Detect which cell encompasses the target text, then output its (x, y) center coordinate. 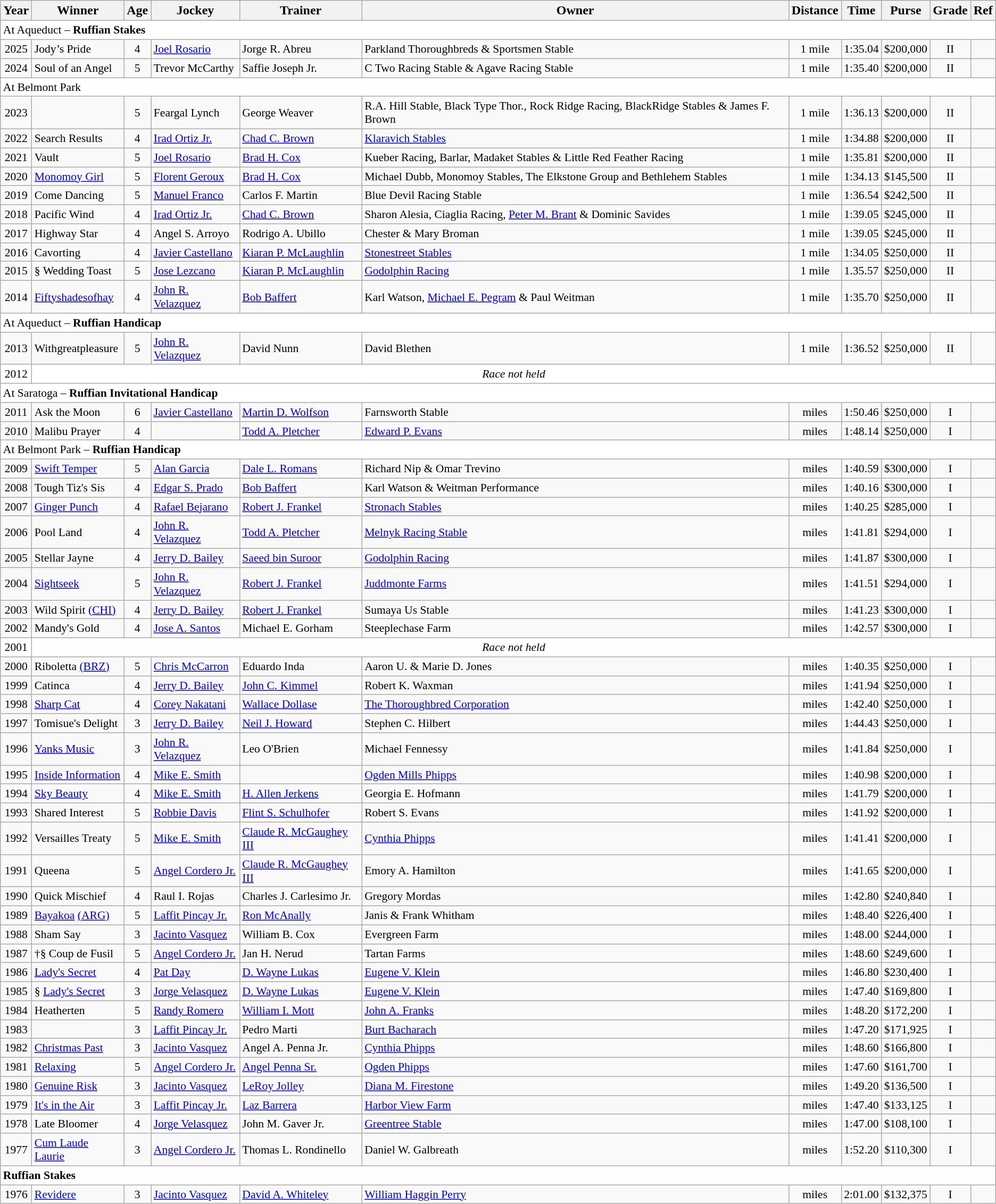
Charles J. Carlesimo Jr. (301, 897)
2008 (16, 488)
2003 (16, 609)
Blue Devil Racing Stable (575, 195)
R.A. Hill Stable, Black Type Thor., Rock Ridge Racing, BlackRidge Stables & James F. Brown (575, 113)
1988 (16, 934)
2007 (16, 507)
1990 (16, 897)
Tartan Farms (575, 954)
Bayakoa (ARG) (78, 915)
Fiftyshadesofhay (78, 297)
1:41.84 (861, 749)
Mandy's Gold (78, 629)
Jockey (195, 11)
Jorge R. Abreu (301, 49)
Wallace Dollase (301, 704)
Manuel Franco (195, 195)
David Blethen (575, 348)
1991 (16, 871)
1995 (16, 775)
Sham Say (78, 934)
Ogden Mills Phipps (575, 775)
1:34.13 (861, 177)
Karl Watson & Weitman Performance (575, 488)
The Thoroughbred Corporation (575, 704)
1:41.94 (861, 685)
Richard Nip & Omar Trevino (575, 469)
1:36.13 (861, 113)
1998 (16, 704)
1:41.81 (861, 532)
Aaron U. & Marie D. Jones (575, 666)
Soul of an Angel (78, 68)
1:41.23 (861, 609)
Martin D. Wolfson (301, 412)
6 (137, 412)
1:41.92 (861, 813)
Quick Mischief (78, 897)
Ruffian Stakes (498, 1175)
2002 (16, 629)
1:36.54 (861, 195)
Angel A. Penna Jr. (301, 1048)
Rafael Bejarano (195, 507)
$244,000 (906, 934)
At Aqueduct – Ruffian Handicap (498, 323)
2016 (16, 252)
Leo O'Brien (301, 749)
Stonestreet Stables (575, 252)
Ron McAnally (301, 915)
§ Wedding Toast (78, 271)
$285,000 (906, 507)
Georgia E. Hofmann (575, 793)
1:47.00 (861, 1124)
1:47.60 (861, 1067)
Sky Beauty (78, 793)
Riboletta (BRZ) (78, 666)
Robbie Davis (195, 813)
Carlos F. Martin (301, 195)
1:48.00 (861, 934)
Vault (78, 157)
Raul I. Rojas (195, 897)
1984 (16, 1010)
$132,375 (906, 1194)
†§ Coup de Fusil (78, 954)
Melnyk Racing Stable (575, 532)
Klaravich Stables (575, 138)
Dale L. Romans (301, 469)
Michael Fennessy (575, 749)
1:49.20 (861, 1086)
Distance (815, 11)
1997 (16, 723)
Jose Lezcano (195, 271)
Steeplechase Farm (575, 629)
Catinca (78, 685)
1:41.87 (861, 558)
2014 (16, 297)
Stephen C. Hilbert (575, 723)
Trevor McCarthy (195, 68)
Come Dancing (78, 195)
Evergreen Farm (575, 934)
Yanks Music (78, 749)
Versailles Treaty (78, 838)
1983 (16, 1029)
Ref (983, 11)
Eduardo Inda (301, 666)
$171,925 (906, 1029)
1:48.40 (861, 915)
Stronach Stables (575, 507)
Swift Temper (78, 469)
Juddmonte Farms (575, 584)
1:46.80 (861, 972)
$172,200 (906, 1010)
1:34.05 (861, 252)
Owner (575, 11)
$145,500 (906, 177)
Rodrigo A. Ubillo (301, 233)
Kueber Racing, Barlar, Madaket Stables & Little Red Feather Racing (575, 157)
1987 (16, 954)
2009 (16, 469)
Pedro Marti (301, 1029)
Christmas Past (78, 1048)
1:35.70 (861, 297)
1:40.35 (861, 666)
C Two Racing Stable & Agave Racing Stable (575, 68)
$230,400 (906, 972)
Florent Geroux (195, 177)
Pat Day (195, 972)
Laz Barrera (301, 1105)
Ginger Punch (78, 507)
1:40.59 (861, 469)
1:50.46 (861, 412)
2025 (16, 49)
Saffie Joseph Jr. (301, 68)
1989 (16, 915)
$169,800 (906, 991)
1.35.57 (861, 271)
Chris McCarron (195, 666)
Cum Laude Laurie (78, 1150)
Edward P. Evans (575, 431)
David A. Whiteley (301, 1194)
2006 (16, 532)
Withgreatpleasure (78, 348)
Michael E. Gorham (301, 629)
1977 (16, 1150)
1996 (16, 749)
2022 (16, 138)
§ Lady's Secret (78, 991)
2017 (16, 233)
Pool Land (78, 532)
Chester & Mary Broman (575, 233)
1999 (16, 685)
Alan Garcia (195, 469)
Robert K. Waxman (575, 685)
Gregory Mordas (575, 897)
2011 (16, 412)
1:48.20 (861, 1010)
At Aqueduct – Ruffian Stakes (498, 30)
Harbor View Farm (575, 1105)
Jan H. Nerud (301, 954)
1:40.16 (861, 488)
Grade (950, 11)
$242,500 (906, 195)
1:41.51 (861, 584)
2:01.00 (861, 1194)
1979 (16, 1105)
LeRoy Jolley (301, 1086)
1:35.81 (861, 157)
1981 (16, 1067)
Sharp Cat (78, 704)
Genuine Risk (78, 1086)
$249,600 (906, 954)
1982 (16, 1048)
1:35.40 (861, 68)
Age (137, 11)
1994 (16, 793)
Wild Spirit (CHI) (78, 609)
1:36.52 (861, 348)
2001 (16, 647)
2015 (16, 271)
Burt Bacharach (575, 1029)
Sharon Alesia, Ciaglia Racing, Peter M. Brant & Dominic Savides (575, 214)
2019 (16, 195)
$136,500 (906, 1086)
H. Allen Jerkens (301, 793)
Neil J. Howard (301, 723)
2020 (16, 177)
$161,700 (906, 1067)
Robert S. Evans (575, 813)
Daniel W. Galbreath (575, 1150)
Tough Tiz's Sis (78, 488)
2024 (16, 68)
Stellar Jayne (78, 558)
Search Results (78, 138)
Greentree Stable (575, 1124)
Michael Dubb, Monomoy Stables, The Elkstone Group and Bethlehem Stables (575, 177)
Edgar S. Prado (195, 488)
2023 (16, 113)
Thomas L. Rondinello (301, 1150)
Sightseek (78, 584)
Corey Nakatani (195, 704)
2018 (16, 214)
William I. Mott (301, 1010)
Emory A. Hamilton (575, 871)
Pacific Wind (78, 214)
$166,800 (906, 1048)
Diana M. Firestone (575, 1086)
1992 (16, 838)
1:41.65 (861, 871)
Queena (78, 871)
1985 (16, 991)
Ogden Phipps (575, 1067)
David Nunn (301, 348)
Karl Watson, Michael E. Pegram & Paul Weitman (575, 297)
Inside Information (78, 775)
George Weaver (301, 113)
2004 (16, 584)
Janis & Frank Whitham (575, 915)
Ask the Moon (78, 412)
Angel Penna Sr. (301, 1067)
At Belmont Park (498, 87)
Purse (906, 11)
Time (861, 11)
Angel S. Arroyo (195, 233)
Cavorting (78, 252)
1:47.20 (861, 1029)
Monomoy Girl (78, 177)
1:42.57 (861, 629)
1:40.25 (861, 507)
Flint S. Schulhofer (301, 813)
2013 (16, 348)
Relaxing (78, 1067)
William Haggin Perry (575, 1194)
Winner (78, 11)
1:40.98 (861, 775)
Tomisue's Delight (78, 723)
$226,400 (906, 915)
1:42.40 (861, 704)
2012 (16, 374)
Sumaya Us Stable (575, 609)
William B. Cox (301, 934)
Revidere (78, 1194)
Highway Star (78, 233)
1993 (16, 813)
It's in the Air (78, 1105)
Lady's Secret (78, 972)
Feargal Lynch (195, 113)
John M. Gaver Jr. (301, 1124)
1:44.43 (861, 723)
1:41.41 (861, 838)
Jose A. Santos (195, 629)
John C. Kimmel (301, 685)
$133,125 (906, 1105)
Heatherten (78, 1010)
2021 (16, 157)
$108,100 (906, 1124)
Saeed bin Suroor (301, 558)
1:42.80 (861, 897)
1980 (16, 1086)
Jody’s Pride (78, 49)
$110,300 (906, 1150)
John A. Franks (575, 1010)
Parkland Thoroughbreds & Sportsmen Stable (575, 49)
Trainer (301, 11)
Year (16, 11)
1:35.04 (861, 49)
At Saratoga – Ruffian Invitational Handicap (498, 393)
1976 (16, 1194)
1:34.88 (861, 138)
1:48.14 (861, 431)
Malibu Prayer (78, 431)
1:52.20 (861, 1150)
$240,840 (906, 897)
Farnsworth Stable (575, 412)
Shared Interest (78, 813)
At Belmont Park – Ruffian Handicap (498, 450)
Randy Romero (195, 1010)
2005 (16, 558)
1978 (16, 1124)
Late Bloomer (78, 1124)
1986 (16, 972)
2010 (16, 431)
2000 (16, 666)
1:41.79 (861, 793)
